For the text-containing cell, return its midpoint in (x, y) coordinate format. 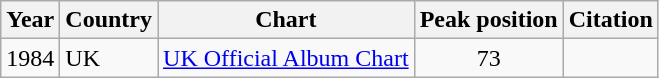
1984 (30, 58)
Chart (286, 20)
Citation (610, 20)
UK (109, 58)
73 (488, 58)
Country (109, 20)
UK Official Album Chart (286, 58)
Year (30, 20)
Peak position (488, 20)
